Return the (x, y) coordinate for the center point of the cell that contains the specified text.  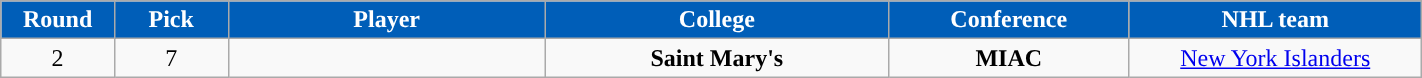
Saint Mary's (716, 58)
College (716, 20)
Player (386, 20)
7 (171, 58)
2 (58, 58)
Conference (1008, 20)
New York Islanders (1275, 58)
NHL team (1275, 20)
Round (58, 20)
Pick (171, 20)
MIAC (1008, 58)
